Return [x, y] of the center of cell containing provided text 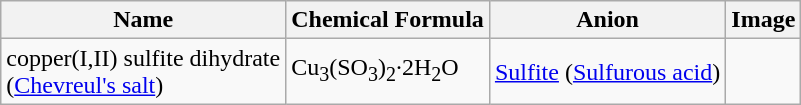
Image [764, 20]
copper(I,II) sulfite dihydrate(Chevreul's salt) [144, 72]
Anion [607, 20]
Cu3(SO3)2·2H2O [388, 72]
Chemical Formula [388, 20]
Name [144, 20]
Sulfite (Sulfurous acid) [607, 72]
